Pinpoint the cell where the given text exists, returning its (x, y) midpoint coordinate. 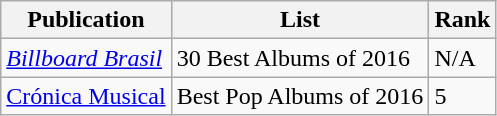
Crónica Musical (86, 96)
30 Best Albums of 2016 (300, 58)
Best Pop Albums of 2016 (300, 96)
List (300, 20)
N/A (462, 58)
Publication (86, 20)
Billboard Brasil (86, 58)
5 (462, 96)
Rank (462, 20)
